From the cell containing the given text, extract its center point as [X, Y] coordinate. 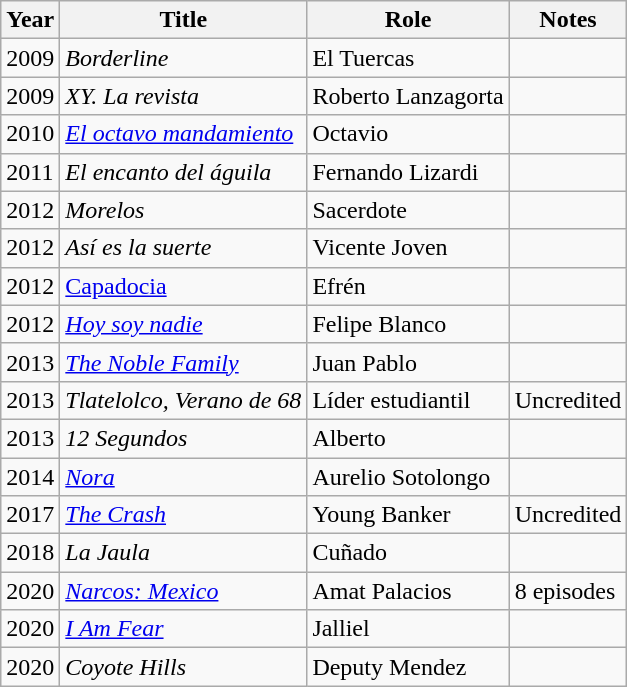
Líder estudiantil [408, 400]
Sacerdote [408, 210]
XY. La revista [184, 96]
Deputy Mendez [408, 667]
Así es la suerte [184, 248]
Coyote Hills [184, 667]
Capadocia [184, 286]
El encanto del águila [184, 172]
Borderline [184, 58]
El octavo mandamiento [184, 134]
12 Segundos [184, 438]
Nora [184, 477]
2010 [30, 134]
Cuñado [408, 553]
Efrén [408, 286]
Roberto Lanzagorta [408, 96]
Juan Pablo [408, 362]
Jalliel [408, 629]
El Tuercas [408, 58]
Vicente Joven [408, 248]
The Noble Family [184, 362]
2018 [30, 553]
Notes [568, 20]
2014 [30, 477]
Aurelio Sotolongo [408, 477]
Title [184, 20]
Role [408, 20]
Amat Palacios [408, 591]
Morelos [184, 210]
Alberto [408, 438]
Hoy soy nadie [184, 324]
Young Banker [408, 515]
The Crash [184, 515]
Tlatelolco, Verano de 68 [184, 400]
Octavio [408, 134]
2017 [30, 515]
Felipe Blanco [408, 324]
Narcos: Mexico [184, 591]
Fernando Lizardi [408, 172]
La Jaula [184, 553]
I Am Fear [184, 629]
2011 [30, 172]
8 episodes [568, 591]
Year [30, 20]
